Scan for the cell matching the given text and deliver its (X, Y) coordinate at center. 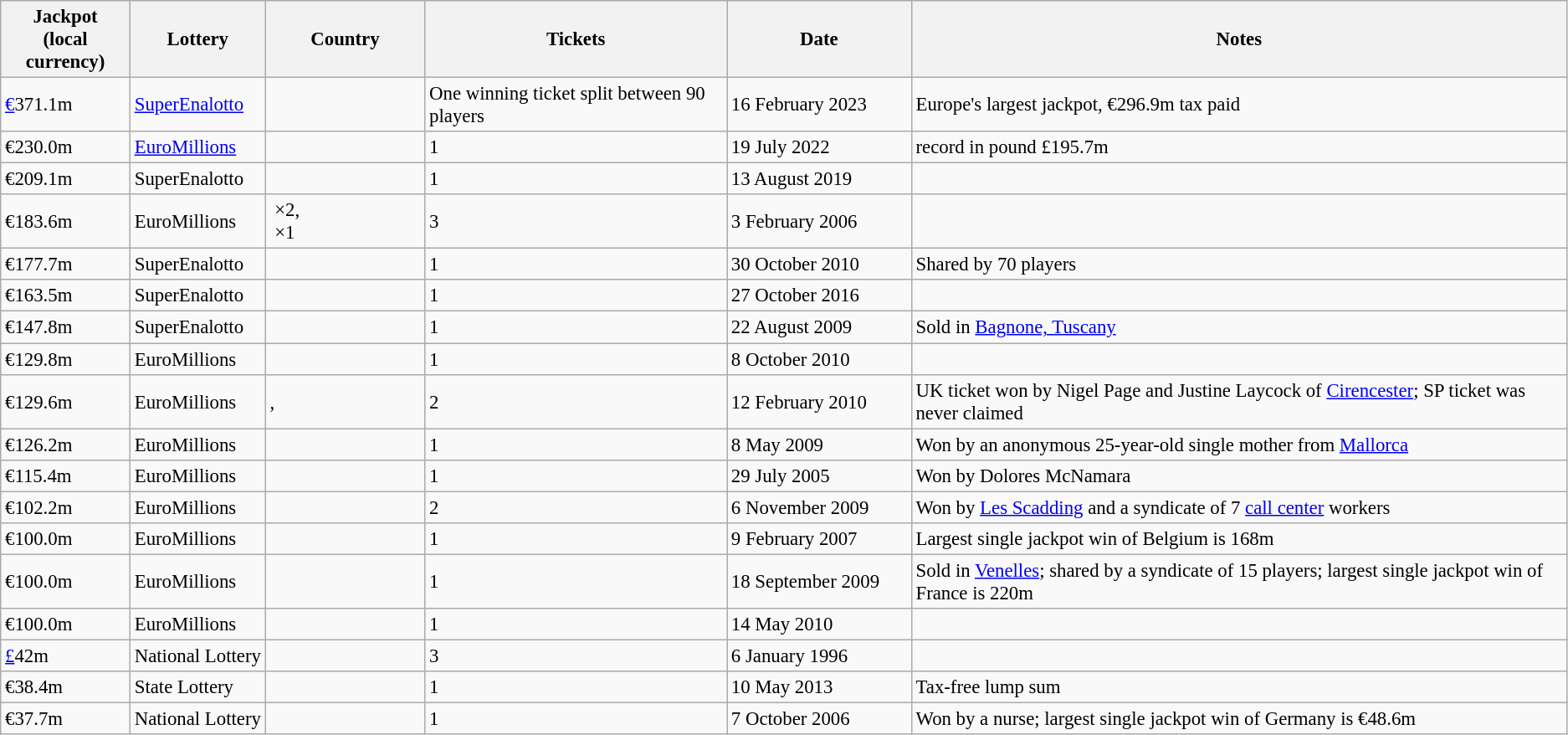
€147.8m (65, 327)
record in pound £195.7m (1238, 147)
Country (345, 39)
Jackpot(local currency) (65, 39)
8 May 2009 (820, 445)
€371.1m (65, 105)
29 July 2005 (820, 475)
Won by an anonymous 25-year-old single mother from Mallorca (1238, 445)
9 February 2007 (820, 539)
27 October 2016 (820, 296)
Lottery (197, 39)
Largest single jackpot win of Belgium is 168m (1238, 539)
14 May 2010 (820, 624)
€209.1m (65, 179)
One winning ticket split between 90 players (576, 105)
19 July 2022 (820, 147)
30 October 2010 (820, 265)
Europe's largest jackpot, €296.9m tax paid (1238, 105)
Won by Dolores McNamara (1238, 475)
, (345, 402)
State Lottery (197, 687)
€129.8m (65, 359)
£42m (65, 655)
×2, ×1 (345, 221)
3 February 2006 (820, 221)
€183.6m (65, 221)
Shared by 70 players (1238, 265)
18 September 2009 (820, 581)
€38.4m (65, 687)
7 October 2006 (820, 719)
13 August 2019 (820, 179)
22 August 2009 (820, 327)
Tickets (576, 39)
€115.4m (65, 475)
10 May 2013 (820, 687)
€129.6m (65, 402)
Sold in Venelles; shared by a syndicate of 15 players; largest single jackpot win of France is 220m (1238, 581)
16 February 2023 (820, 105)
UK ticket won by Nigel Page and Justine Laycock of Cirencester; SP ticket was never claimed (1238, 402)
€102.2m (65, 507)
€163.5m (65, 296)
€177.7m (65, 265)
€126.2m (65, 445)
6 January 1996 (820, 655)
6 November 2009 (820, 507)
Won by a nurse; largest single jackpot win of Germany is €48.6m (1238, 719)
€230.0m (65, 147)
Sold in Bagnone, Tuscany (1238, 327)
Won by Les Scadding and a syndicate of 7 call center workers (1238, 507)
12 February 2010 (820, 402)
€37.7m (65, 719)
Tax-free lump sum (1238, 687)
8 October 2010 (820, 359)
Notes (1238, 39)
Date (820, 39)
